Capture the cell that displays the provided text and extract its [X, Y] central coordinate. 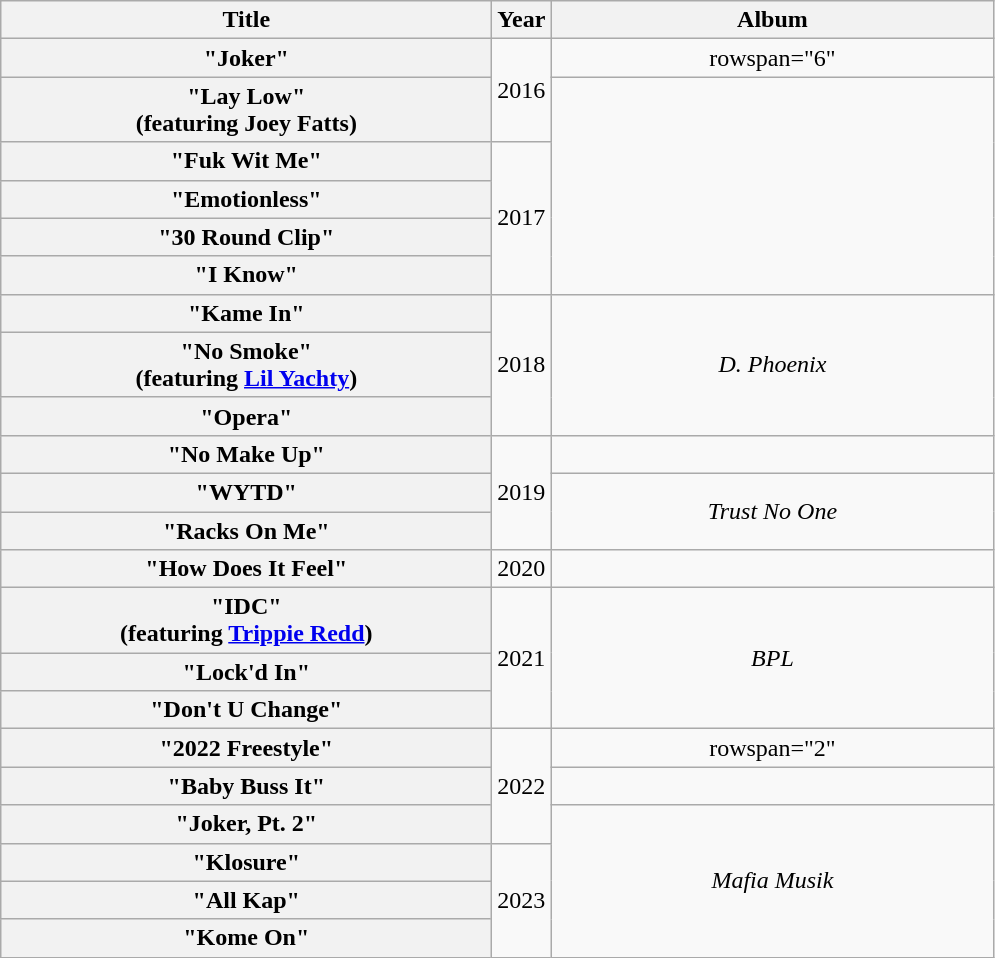
"Don't U Change" [246, 710]
"Racks On Me" [246, 531]
"Joker" [246, 58]
2017 [522, 218]
2018 [522, 364]
"How Does It Feel" [246, 569]
"Opera" [246, 416]
Title [246, 20]
"Lock'd In" [246, 672]
2021 [522, 658]
2020 [522, 569]
"Kome On" [246, 938]
"No Smoke"(featuring Lil Yachty) [246, 364]
rowspan="2" [772, 748]
"Emotionless" [246, 199]
BPL [772, 658]
"No Make Up" [246, 454]
2023 [522, 900]
"Fuk Wit Me" [246, 161]
2019 [522, 492]
Year [522, 20]
"2022 Freestyle" [246, 748]
2016 [522, 90]
"Klosure" [246, 862]
"Baby Buss It" [246, 786]
Trust No One [772, 511]
"IDC"(featuring Trippie Redd) [246, 620]
"Joker, Pt. 2" [246, 824]
"Kame In" [246, 313]
D. Phoenix [772, 364]
"All Kap" [246, 900]
"Lay Low"(featuring Joey Fatts) [246, 110]
Mafia Musik [772, 881]
"I Know" [246, 275]
"30 Round Clip" [246, 237]
2022 [522, 786]
"WYTD" [246, 492]
Album [772, 20]
rowspan="6" [772, 58]
